For the text-containing cell, return its midpoint in (X, Y) coordinate format. 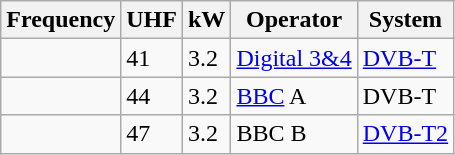
UHF (152, 20)
BBC A (294, 96)
44 (152, 96)
System (405, 20)
kW (206, 20)
DVB-T2 (405, 134)
Digital 3&4 (294, 58)
47 (152, 134)
41 (152, 58)
Frequency (61, 20)
BBC B (294, 134)
Operator (294, 20)
